Find where the given text appears and provide that cell's center as (X, Y) coordinate. 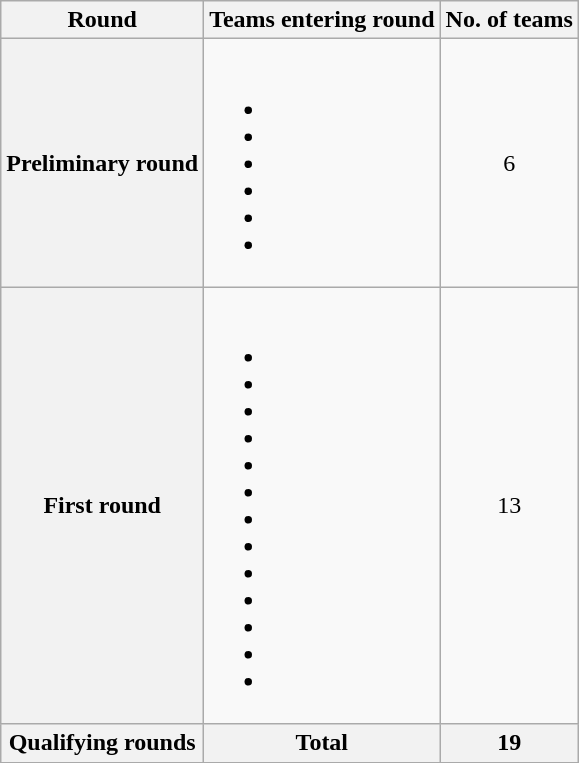
No. of teams (509, 20)
19 (509, 743)
Round (102, 20)
Total (322, 743)
6 (509, 163)
13 (509, 506)
Qualifying rounds (102, 743)
Teams entering round (322, 20)
First round (102, 506)
Preliminary round (102, 163)
